Search for the cell housing the specified text and yield its [X, Y] center coordinate. 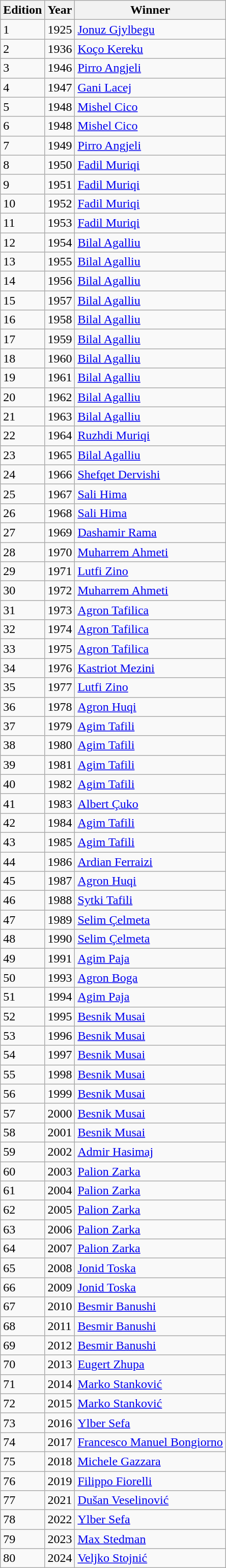
21 [22, 416]
1936 [60, 49]
13 [22, 262]
47 [22, 920]
1963 [60, 416]
1968 [60, 513]
29 [22, 571]
Dušan Veselinović [150, 1500]
28 [22, 552]
15 [22, 300]
1974 [60, 629]
1951 [60, 184]
68 [22, 1326]
Winner [150, 10]
Edition [22, 10]
1990 [60, 939]
40 [22, 784]
1975 [60, 649]
Dashamir Rama [150, 532]
2006 [60, 1229]
79 [22, 1539]
Sytki Tafili [150, 900]
Koço Kereku [150, 49]
19 [22, 378]
1 [22, 29]
20 [22, 397]
30 [22, 591]
Filippo Fiorelli [150, 1481]
3 [22, 68]
2012 [60, 1345]
34 [22, 668]
1985 [60, 842]
50 [22, 978]
48 [22, 939]
44 [22, 862]
2024 [60, 1558]
39 [22, 765]
16 [22, 320]
1991 [60, 958]
2008 [60, 1268]
2007 [60, 1249]
Kastriot Mezini [150, 668]
1954 [60, 243]
Veljko Stojnić [150, 1558]
2021 [60, 1500]
64 [22, 1249]
37 [22, 726]
1949 [60, 145]
2022 [60, 1520]
Ruzhdi Muriqi [150, 436]
2023 [60, 1539]
5 [22, 107]
54 [22, 1055]
63 [22, 1229]
1964 [60, 436]
70 [22, 1365]
1956 [60, 281]
38 [22, 745]
72 [22, 1403]
58 [22, 1132]
35 [22, 687]
46 [22, 900]
1987 [60, 881]
32 [22, 629]
76 [22, 1481]
Michele Gazzara [150, 1461]
1965 [60, 455]
11 [22, 223]
1972 [60, 591]
1997 [60, 1055]
61 [22, 1191]
6 [22, 126]
1977 [60, 687]
1993 [60, 978]
Jonuz Gjylbegu [150, 29]
1946 [60, 68]
69 [22, 1345]
1982 [60, 784]
2018 [60, 1461]
1962 [60, 397]
1952 [60, 203]
1970 [60, 552]
Admir Hasimaj [150, 1152]
2016 [60, 1423]
26 [22, 513]
1983 [60, 803]
67 [22, 1307]
1999 [60, 1094]
18 [22, 358]
2001 [60, 1132]
1978 [60, 707]
2005 [60, 1210]
60 [22, 1171]
9 [22, 184]
Max Stedman [150, 1539]
1998 [60, 1074]
2009 [60, 1287]
42 [22, 823]
31 [22, 610]
2003 [60, 1171]
1988 [60, 900]
14 [22, 281]
1959 [60, 339]
66 [22, 1287]
22 [22, 436]
45 [22, 881]
1981 [60, 765]
Agron Boga [150, 978]
23 [22, 455]
2002 [60, 1152]
2 [22, 49]
8 [22, 165]
1957 [60, 300]
1967 [60, 494]
2011 [60, 1326]
1947 [60, 87]
1961 [60, 378]
Gani Lacej [150, 87]
51 [22, 997]
1955 [60, 262]
1969 [60, 532]
Eugert Zhupa [150, 1365]
74 [22, 1442]
1971 [60, 571]
1973 [60, 610]
25 [22, 494]
73 [22, 1423]
56 [22, 1094]
65 [22, 1268]
10 [22, 203]
78 [22, 1520]
1989 [60, 920]
80 [22, 1558]
1979 [60, 726]
1958 [60, 320]
7 [22, 145]
57 [22, 1113]
2000 [60, 1113]
1986 [60, 862]
53 [22, 1036]
1953 [60, 223]
49 [22, 958]
59 [22, 1152]
Ardian Ferraizi [150, 862]
41 [22, 803]
2019 [60, 1481]
Albert Çuko [150, 803]
77 [22, 1500]
1966 [60, 474]
62 [22, 1210]
1994 [60, 997]
1996 [60, 1036]
55 [22, 1074]
Shefqet Dervishi [150, 474]
43 [22, 842]
1980 [60, 745]
1995 [60, 1016]
2015 [60, 1403]
52 [22, 1016]
1976 [60, 668]
2010 [60, 1307]
2004 [60, 1191]
Year [60, 10]
27 [22, 532]
71 [22, 1384]
2017 [60, 1442]
33 [22, 649]
24 [22, 474]
1950 [60, 165]
2014 [60, 1384]
1984 [60, 823]
2013 [60, 1365]
75 [22, 1461]
Francesco Manuel Bongiorno [150, 1442]
1925 [60, 29]
36 [22, 707]
12 [22, 243]
1960 [60, 358]
17 [22, 339]
4 [22, 87]
